Output the [X, Y] coordinate of the center of the cell containing the given text.  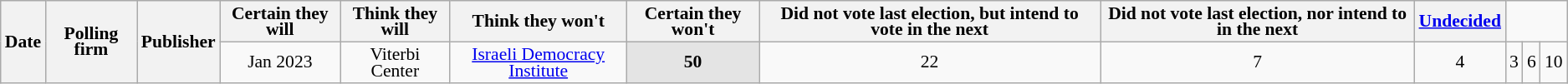
Certain they will [280, 22]
7 [1258, 62]
Undecided [1460, 22]
Think they won't [539, 22]
Jan 2023 [280, 62]
4 [1460, 62]
Certain they won't [693, 22]
6 [1532, 62]
Viterbi Center [395, 62]
Think they will [395, 22]
3 [1514, 62]
Date [23, 42]
Publisher [179, 42]
Did not vote last election, nor intend to in the next [1258, 22]
Polling firm [91, 42]
10 [1554, 62]
22 [930, 62]
Did not vote last election, but intend to vote in the next [930, 22]
50 [693, 62]
Israeli Democracy Institute [539, 62]
